Provide the (x, y) coordinate of the cell's center where the given text is located.  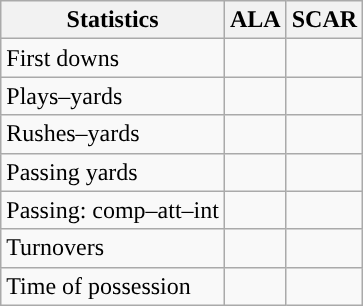
Passing: comp–att–int (113, 210)
SCAR (324, 20)
Rushes–yards (113, 134)
ALA (255, 20)
Plays–yards (113, 96)
Statistics (113, 20)
Turnovers (113, 248)
Passing yards (113, 172)
Time of possession (113, 286)
First downs (113, 58)
